Extract the [X, Y] coordinate from the center of the cell holding the provided text.  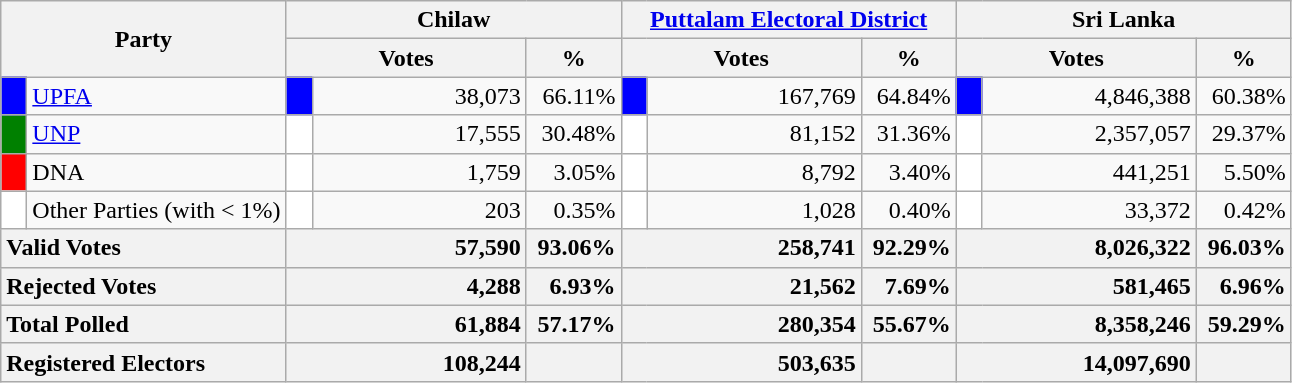
30.48% [574, 134]
581,465 [1076, 286]
Sri Lanka [1124, 20]
93.06% [574, 248]
Valid Votes [144, 248]
38,073 [419, 96]
6.93% [574, 286]
UPFA [156, 96]
60.38% [1244, 96]
7.69% [908, 286]
14,097,690 [1076, 362]
108,244 [406, 362]
0.40% [908, 210]
64.84% [908, 96]
Puttalam Electoral District [788, 20]
92.29% [908, 248]
Party [144, 39]
29.37% [1244, 134]
96.03% [1244, 248]
57,590 [406, 248]
59.29% [1244, 324]
441,251 [1089, 172]
UNP [156, 134]
Total Polled [144, 324]
4,288 [406, 286]
8,026,322 [1076, 248]
503,635 [741, 362]
61,884 [406, 324]
3.05% [574, 172]
31.36% [908, 134]
57.17% [574, 324]
0.42% [1244, 210]
203 [419, 210]
4,846,388 [1089, 96]
1,028 [754, 210]
0.35% [574, 210]
Other Parties (with < 1%) [156, 210]
1,759 [419, 172]
33,372 [1089, 210]
Chilaw [454, 20]
66.11% [574, 96]
DNA [156, 172]
3.40% [908, 172]
21,562 [741, 286]
258,741 [741, 248]
8,358,246 [1076, 324]
55.67% [908, 324]
2,357,057 [1089, 134]
81,152 [754, 134]
8,792 [754, 172]
Registered Electors [144, 362]
Rejected Votes [144, 286]
6.96% [1244, 286]
280,354 [741, 324]
5.50% [1244, 172]
17,555 [419, 134]
167,769 [754, 96]
